Scan for the cell matching the given text and deliver its (x, y) coordinate at center. 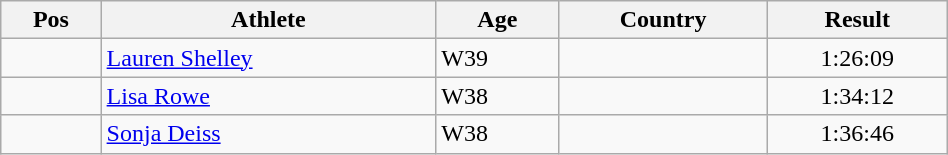
1:34:12 (857, 96)
1:36:46 (857, 134)
Country (663, 20)
Sonja Deiss (268, 134)
Age (498, 20)
Lauren Shelley (268, 58)
Lisa Rowe (268, 96)
Result (857, 20)
Pos (51, 20)
1:26:09 (857, 58)
Athlete (268, 20)
W39 (498, 58)
